Pinpoint the cell where the given text exists, returning its [x, y] midpoint coordinate. 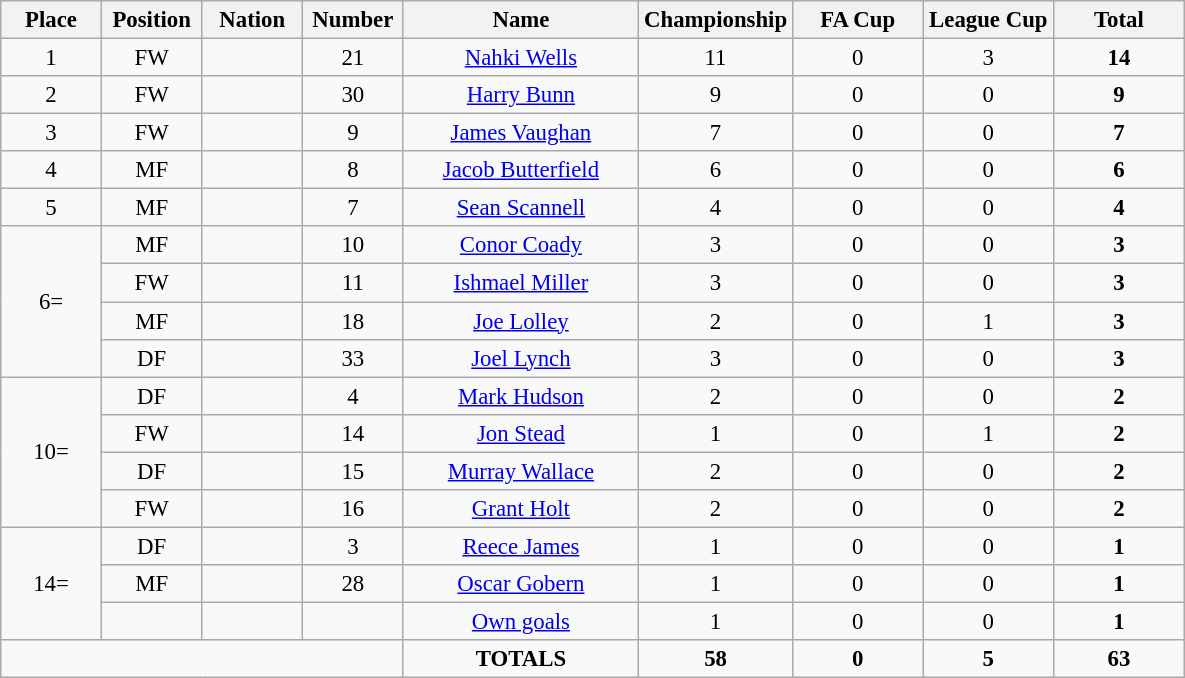
18 [354, 321]
6= [52, 301]
Position [152, 20]
21 [354, 58]
33 [354, 358]
15 [354, 471]
Nation [252, 20]
Championship [716, 20]
63 [1120, 659]
FA Cup [858, 20]
Jon Stead [521, 433]
Sean Scannell [521, 208]
28 [354, 584]
10= [52, 452]
10 [354, 245]
James Vaughan [521, 133]
14= [52, 584]
Number [354, 20]
58 [716, 659]
Conor Coady [521, 245]
16 [354, 509]
30 [354, 95]
Harry Bunn [521, 95]
Joe Lolley [521, 321]
Murray Wallace [521, 471]
8 [354, 170]
Jacob Butterfield [521, 170]
Name [521, 20]
Reece James [521, 546]
Joel Lynch [521, 358]
Nahki Wells [521, 58]
Ishmael Miller [521, 283]
Own goals [521, 621]
Place [52, 20]
Oscar Gobern [521, 584]
League Cup [988, 20]
Grant Holt [521, 509]
Total [1120, 20]
Mark Hudson [521, 396]
TOTALS [521, 659]
